Find where the given text appears and provide that cell's center as (X, Y) coordinate. 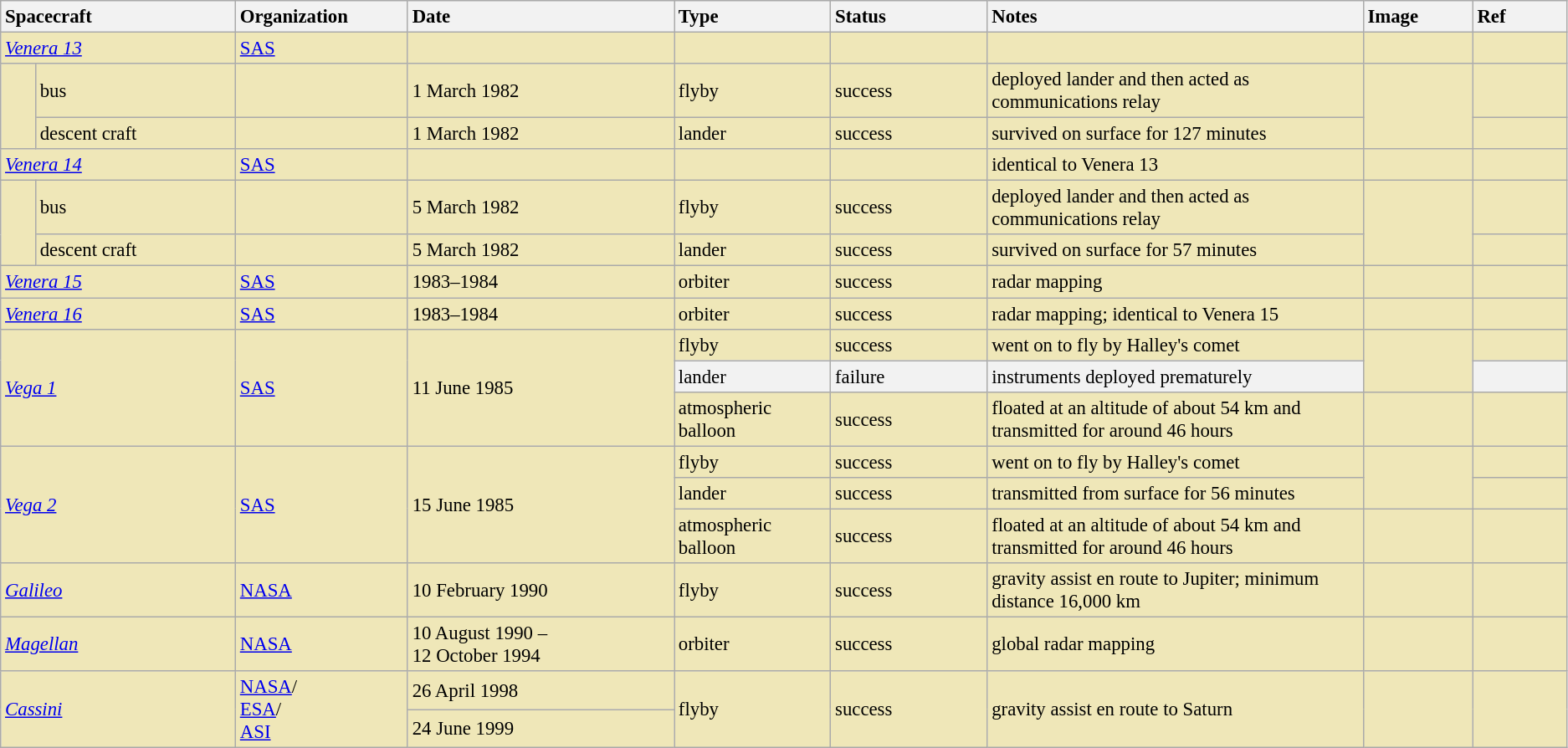
Notes (1175, 17)
26 April 1998 (541, 690)
Image (1417, 17)
failure (909, 377)
Spacecraft (119, 17)
identical to Venera 13 (1175, 165)
Date (541, 17)
gravity assist en route to Jupiter; minimum distance 16,000 km (1175, 591)
15 June 1985 (541, 505)
Status (909, 17)
Cassini (119, 710)
Vega 1 (119, 387)
Type (753, 17)
Venera 15 (119, 282)
Venera 13 (119, 49)
global radar mapping (1175, 644)
gravity assist en route to Saturn (1175, 710)
survived on surface for 127 minutes (1175, 134)
11 June 1985 (541, 387)
24 June 1999 (541, 729)
radar mapping; identical to Venera 15 (1175, 314)
Vega 2 (119, 505)
NASA/ ESA/ ASI (321, 710)
Venera 16 (119, 314)
10 February 1990 (541, 591)
instruments deployed prematurely (1175, 377)
transmitted from surface for 56 minutes (1175, 494)
Magellan (119, 644)
Ref (1519, 17)
10 August 1990 –12 October 1994 (541, 644)
Galileo (119, 591)
Organization (321, 17)
Venera 14 (119, 165)
radar mapping (1175, 282)
survived on surface for 57 minutes (1175, 250)
